Return the (x, y) coordinate for the center point of the cell that contains the specified text.  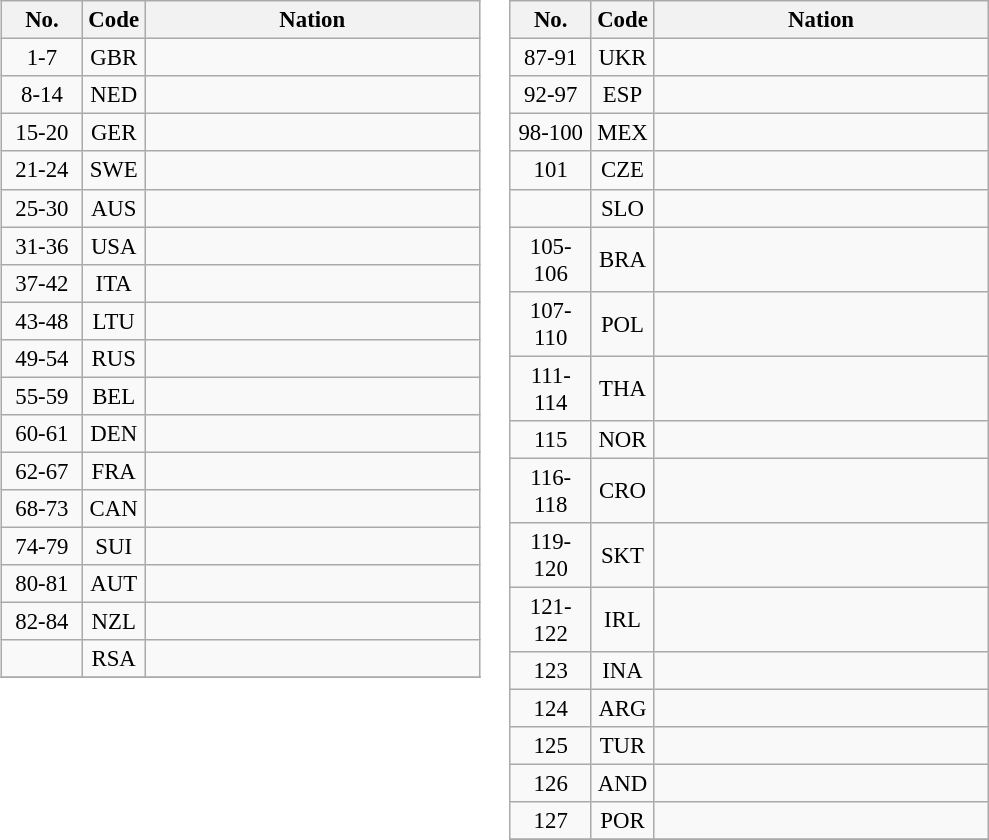
CAN (114, 509)
DEN (114, 434)
126 (550, 784)
POR (622, 821)
31-36 (42, 246)
BEL (114, 396)
92-97 (550, 95)
87-91 (550, 58)
119-120 (550, 556)
121-122 (550, 620)
NZL (114, 622)
GER (114, 133)
115 (550, 439)
49-54 (42, 358)
43-48 (42, 321)
MEX (622, 133)
SKT (622, 556)
15-20 (42, 133)
21-24 (42, 170)
LTU (114, 321)
FRA (114, 471)
USA (114, 246)
68-73 (42, 509)
NOR (622, 439)
8-14 (42, 95)
TUR (622, 746)
25-30 (42, 208)
125 (550, 746)
SLO (622, 208)
105-106 (550, 260)
SUI (114, 546)
37-42 (42, 283)
THA (622, 388)
RUS (114, 358)
ARG (622, 708)
AUS (114, 208)
CZE (622, 170)
CRO (622, 490)
60-61 (42, 434)
1-7 (42, 58)
74-79 (42, 546)
123 (550, 671)
AUT (114, 584)
NED (114, 95)
111-114 (550, 388)
INA (622, 671)
62-67 (42, 471)
RSA (114, 659)
82-84 (42, 622)
ITA (114, 283)
IRL (622, 620)
ESP (622, 95)
AND (622, 784)
UKR (622, 58)
80-81 (42, 584)
BRA (622, 260)
107-110 (550, 324)
124 (550, 708)
116-118 (550, 490)
55-59 (42, 396)
127 (550, 821)
101 (550, 170)
GBR (114, 58)
POL (622, 324)
SWE (114, 170)
98-100 (550, 133)
